Scan for the cell matching the given text and deliver its [X, Y] coordinate at center. 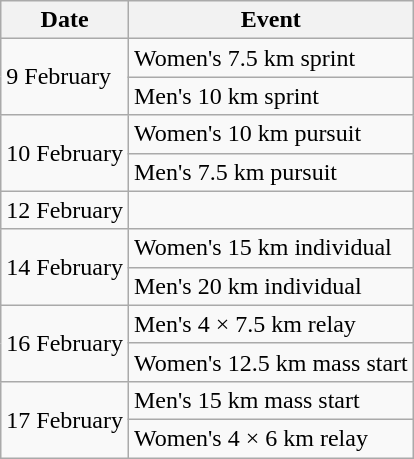
Date [65, 20]
Women's 4 × 6 km relay [270, 438]
Women's 12.5 km mass start [270, 362]
Women's 15 km individual [270, 248]
Women's 10 km pursuit [270, 134]
Men's 15 km mass start [270, 400]
17 February [65, 419]
14 February [65, 267]
Men's 20 km individual [270, 286]
10 February [65, 153]
12 February [65, 210]
9 February [65, 77]
Men's 7.5 km pursuit [270, 172]
Event [270, 20]
Men's 10 km sprint [270, 96]
Women's 7.5 km sprint [270, 58]
Men's 4 × 7.5 km relay [270, 324]
16 February [65, 343]
